Detect which cell encompasses the target text, then output its [X, Y] center coordinate. 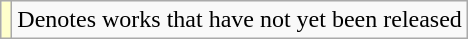
Denotes works that have not yet been released [240, 20]
